Identify which cell holds the provided text, then report its [x, y] central coordinate. 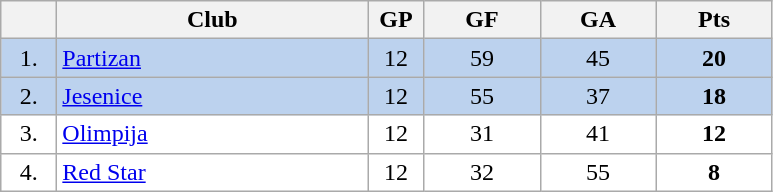
Red Star [212, 172]
Olimpija [212, 134]
41 [598, 134]
GF [482, 20]
GP [396, 20]
45 [598, 58]
18 [714, 96]
Club [212, 20]
8 [714, 172]
20 [714, 58]
59 [482, 58]
Pts [714, 20]
Jesenice [212, 96]
3. [29, 134]
2. [29, 96]
32 [482, 172]
31 [482, 134]
GA [598, 20]
1. [29, 58]
37 [598, 96]
4. [29, 172]
Partizan [212, 58]
